From the cell containing the given text, extract its center point as (x, y) coordinate. 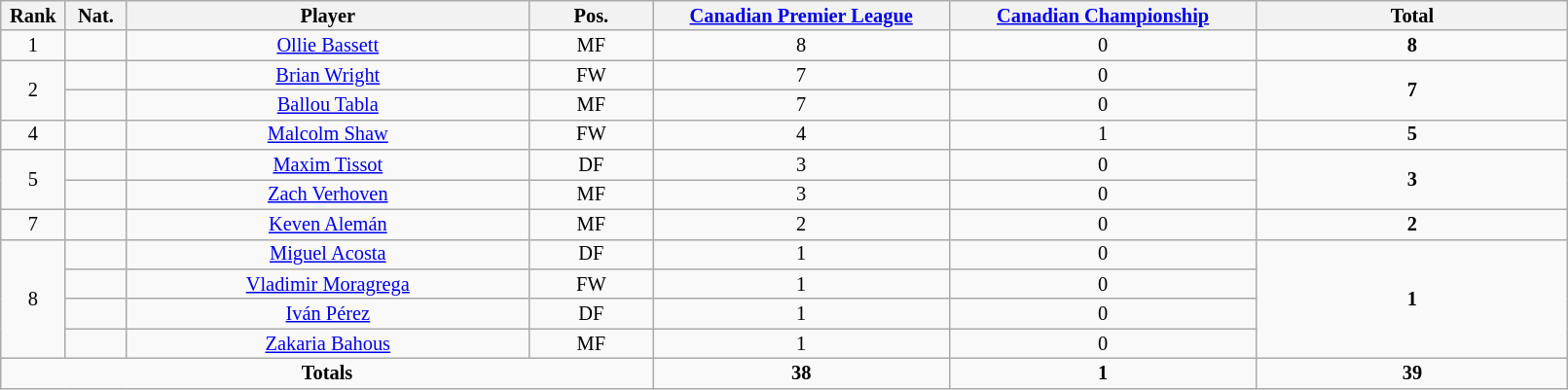
Vladimir Moragrega (327, 284)
Canadian Premier League (801, 16)
Ollie Bassett (327, 45)
Rank (33, 16)
Miguel Acosta (327, 255)
Canadian Championship (1103, 16)
Malcolm Shaw (327, 134)
Total (1412, 16)
Totals (327, 373)
Player (327, 16)
Keven Alemán (327, 224)
Nat. (95, 16)
Zakaria Bahous (327, 344)
Pos. (591, 16)
Zach Verhoven (327, 195)
Brian Wright (327, 76)
39 (1412, 373)
Maxim Tissot (327, 165)
Iván Pérez (327, 313)
Ballou Tabla (327, 105)
38 (801, 373)
